Determine the [x, y] coordinate at the center of the cell enclosing the given text.  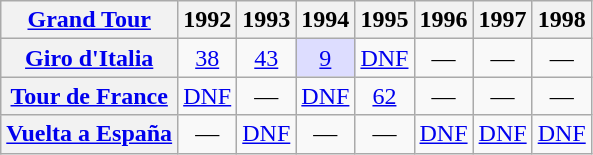
1996 [444, 20]
9 [326, 58]
Grand Tour [90, 20]
Tour de France [90, 96]
1994 [326, 20]
43 [266, 58]
1995 [384, 20]
1993 [266, 20]
Vuelta a España [90, 134]
62 [384, 96]
Giro d'Italia [90, 58]
38 [208, 58]
1998 [562, 20]
1997 [502, 20]
1992 [208, 20]
